Search for the cell housing the specified text and yield its [x, y] center coordinate. 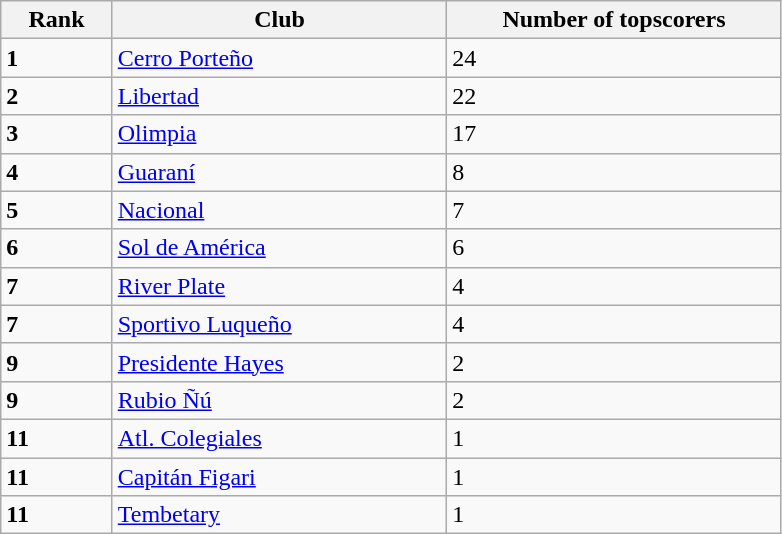
Club [279, 20]
3 [56, 134]
Guaraní [279, 172]
Rank [56, 20]
Sol de América [279, 248]
Rubio Ñú [279, 400]
Presidente Hayes [279, 362]
17 [614, 134]
Olimpia [279, 134]
Tembetary [279, 515]
River Plate [279, 286]
Libertad [279, 96]
Atl. Colegiales [279, 438]
Number of topscorers [614, 20]
24 [614, 58]
Capitán Figari [279, 477]
8 [614, 172]
Cerro Porteño [279, 58]
Nacional [279, 210]
Sportivo Luqueño [279, 324]
22 [614, 96]
5 [56, 210]
